Extract the (x, y) coordinate from the center of the cell holding the provided text.  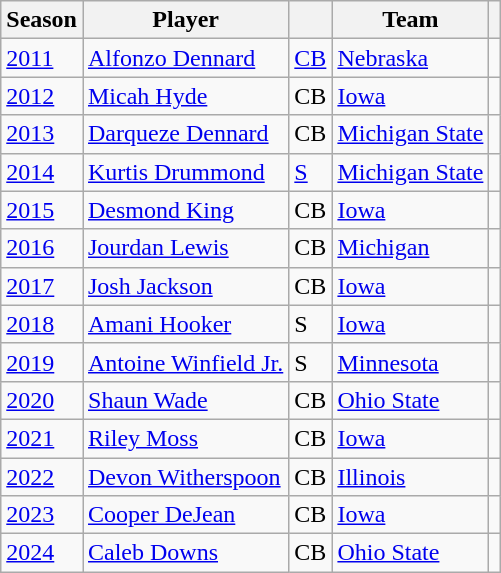
Nebraska (410, 58)
Amani Hooker (185, 324)
Player (185, 20)
Minnesota (410, 362)
2012 (42, 96)
2013 (42, 134)
2023 (42, 515)
Josh Jackson (185, 286)
Caleb Downs (185, 553)
2020 (42, 400)
Cooper DeJean (185, 515)
2018 (42, 324)
2015 (42, 210)
Alfonzo Dennard (185, 58)
2019 (42, 362)
Darqueze Dennard (185, 134)
Illinois (410, 477)
2024 (42, 553)
Devon Witherspoon (185, 477)
2011 (42, 58)
Jourdan Lewis (185, 248)
2017 (42, 286)
Desmond King (185, 210)
2021 (42, 438)
2022 (42, 477)
Team (410, 20)
Season (42, 20)
Michigan (410, 248)
Kurtis Drummond (185, 172)
2016 (42, 248)
Antoine Winfield Jr. (185, 362)
2014 (42, 172)
Shaun Wade (185, 400)
Micah Hyde (185, 96)
Riley Moss (185, 438)
